Pinpoint the cell where the given text exists, returning its [x, y] midpoint coordinate. 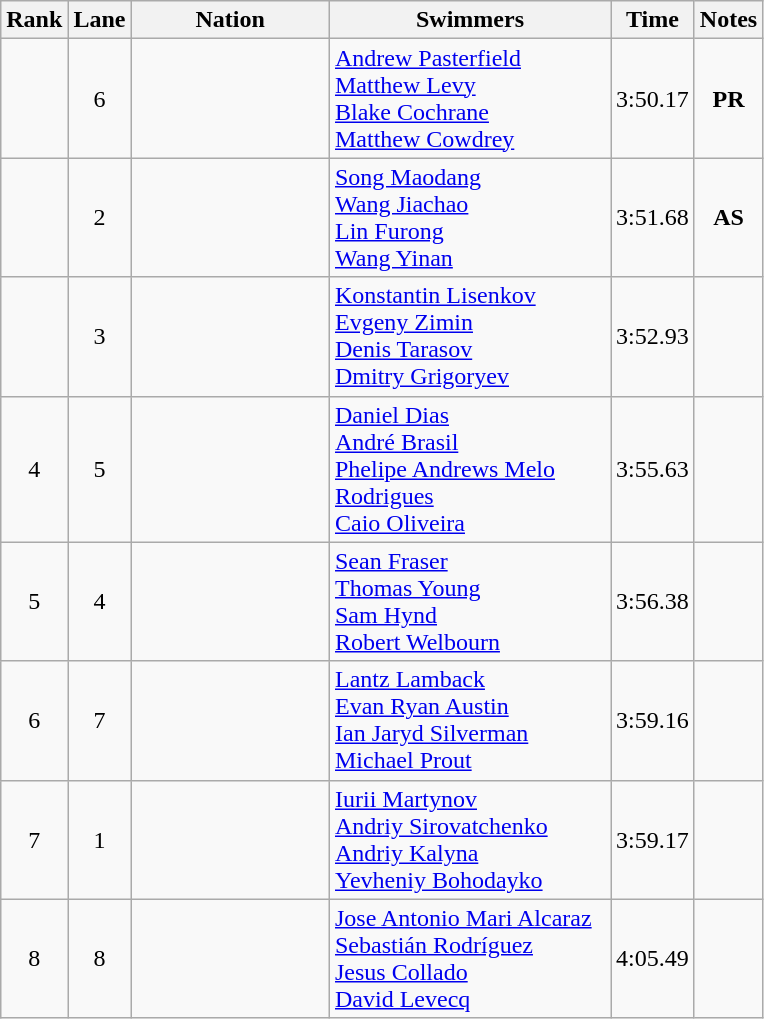
Daniel Dias André Brasil Phelipe Andrews Melo Rodrigues Caio Oliveira [470, 469]
3:56.38 [653, 602]
PR [728, 98]
4:05.49 [653, 958]
Swimmers [470, 20]
3 [100, 336]
Andrew Pasterfield Matthew Levy Blake Cochrane Matthew Cowdrey [470, 98]
Sean Fraser Thomas Young Sam Hynd Robert Welbourn [470, 602]
Nation [230, 20]
3:50.17 [653, 98]
AS [728, 218]
Lane [100, 20]
Notes [728, 20]
1 [100, 840]
3:52.93 [653, 336]
Iurii Martynov Andriy Sirovatchenko Andriy Kalyna Yevheniy Bohodayko [470, 840]
Jose Antonio Mari Alcaraz Sebastián Rodríguez Jesus Collado David Levecq [470, 958]
Song Maodang Wang Jiachao Lin Furong Wang Yinan [470, 218]
Konstantin Lisenkov Evgeny Zimin Denis Tarasov Dmitry Grigoryev [470, 336]
Lantz Lamback Evan Ryan Austin Ian Jaryd Silverman Michael Prout [470, 720]
3:51.68 [653, 218]
Time [653, 20]
Rank [34, 20]
3:59.16 [653, 720]
3:59.17 [653, 840]
3:55.63 [653, 469]
2 [100, 218]
